Identify which cell holds the provided text, then report its (X, Y) central coordinate. 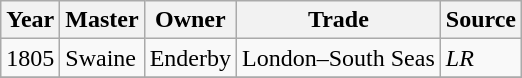
Trade (339, 20)
LR (480, 58)
Year (30, 20)
1805 (30, 58)
Enderby (190, 58)
Source (480, 20)
Master (102, 20)
Swaine (102, 58)
Owner (190, 20)
London–South Seas (339, 58)
